Capture the cell that displays the provided text and extract its (X, Y) central coordinate. 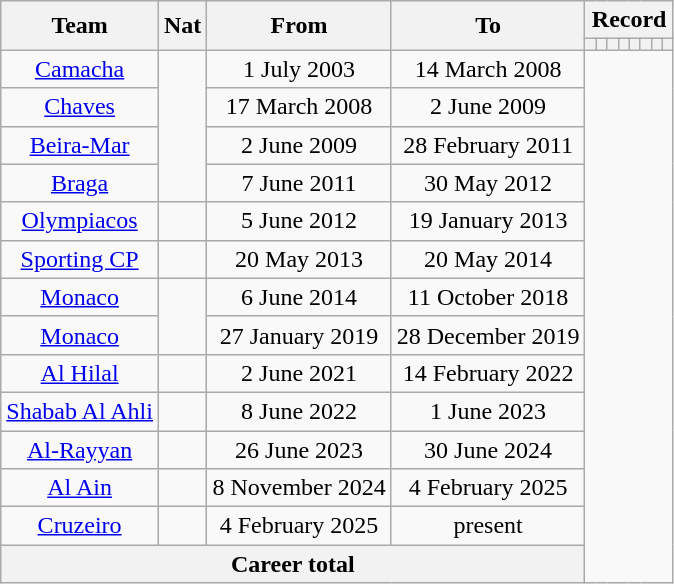
14 March 2008 (488, 69)
5 June 2012 (299, 221)
Al-Rayyan (80, 449)
Team (80, 26)
1 June 2023 (488, 411)
Al Ain (80, 488)
14 February 2022 (488, 373)
8 November 2024 (299, 488)
Beira-Mar (80, 145)
30 May 2012 (488, 183)
Sporting CP (80, 259)
20 May 2013 (299, 259)
Al Hilal (80, 373)
Chaves (80, 107)
26 June 2023 (299, 449)
From (299, 26)
2 June 2021 (299, 373)
present (488, 526)
28 February 2011 (488, 145)
28 December 2019 (488, 335)
20 May 2014 (488, 259)
Nat (182, 26)
Record (629, 20)
17 March 2008 (299, 107)
Camacha (80, 69)
Career total (293, 564)
11 October 2018 (488, 297)
To (488, 26)
7 June 2011 (299, 183)
Braga (80, 183)
Shabab Al Ahli (80, 411)
Cruzeiro (80, 526)
6 June 2014 (299, 297)
19 January 2013 (488, 221)
Olympiacos (80, 221)
27 January 2019 (299, 335)
8 June 2022 (299, 411)
30 June 2024 (488, 449)
1 July 2003 (299, 69)
